Provide the (X, Y) coordinate of the cell's center where the given text is located.  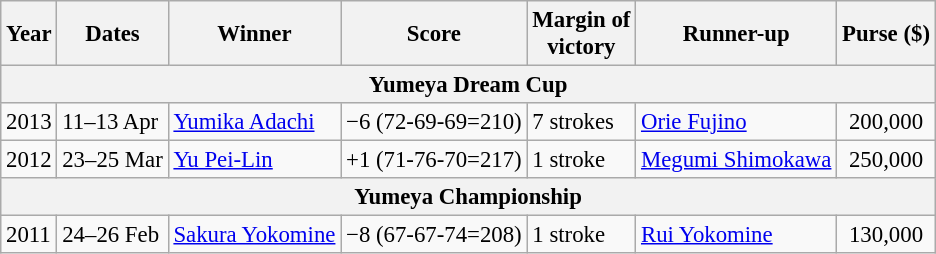
2013 (29, 122)
24–26 Feb (112, 235)
Runner-up (736, 34)
Year (29, 34)
23–25 Mar (112, 160)
7 strokes (582, 122)
Score (434, 34)
Orie Fujino (736, 122)
130,000 (886, 235)
11–13 Apr (112, 122)
Yumika Adachi (254, 122)
Megumi Shimokawa (736, 160)
+1 (71-76-70=217) (434, 160)
Sakura Yokomine (254, 235)
−6 (72-69-69=210) (434, 122)
Dates (112, 34)
−8 (67-67-74=208) (434, 235)
Winner (254, 34)
Yumeya Dream Cup (468, 85)
250,000 (886, 160)
200,000 (886, 122)
Yumeya Championship (468, 197)
Rui Yokomine (736, 235)
2012 (29, 160)
Purse ($) (886, 34)
Margin ofvictory (582, 34)
2011 (29, 235)
Yu Pei-Lin (254, 160)
